Determine the (x, y) coordinate at the center of the cell enclosing the given text.  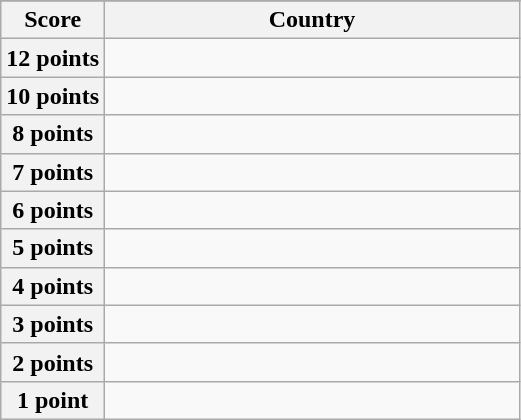
5 points (53, 248)
6 points (53, 210)
8 points (53, 134)
4 points (53, 286)
12 points (53, 58)
Score (53, 20)
Country (312, 20)
1 point (53, 400)
7 points (53, 172)
2 points (53, 362)
10 points (53, 96)
3 points (53, 324)
